Search for the cell housing the specified text and yield its [X, Y] center coordinate. 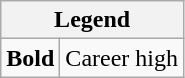
Bold [30, 58]
Legend [92, 20]
Career high [122, 58]
